Return (X, Y) of the center of cell containing provided text 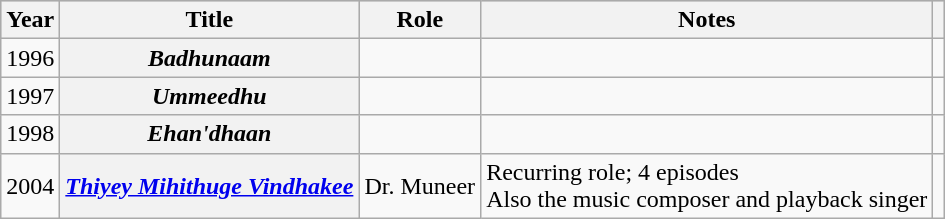
Role (420, 20)
1996 (30, 58)
Notes (707, 20)
Badhunaam (210, 58)
Year (30, 20)
Ehan'dhaan (210, 134)
Ummeedhu (210, 96)
1998 (30, 134)
1997 (30, 96)
Thiyey Mihithuge Vindhakee (210, 186)
2004 (30, 186)
Recurring role; 4 episodesAlso the music composer and playback singer (707, 186)
Title (210, 20)
Dr. Muneer (420, 186)
